Provide the [X, Y] coordinate of the cell's center where the given text is located.  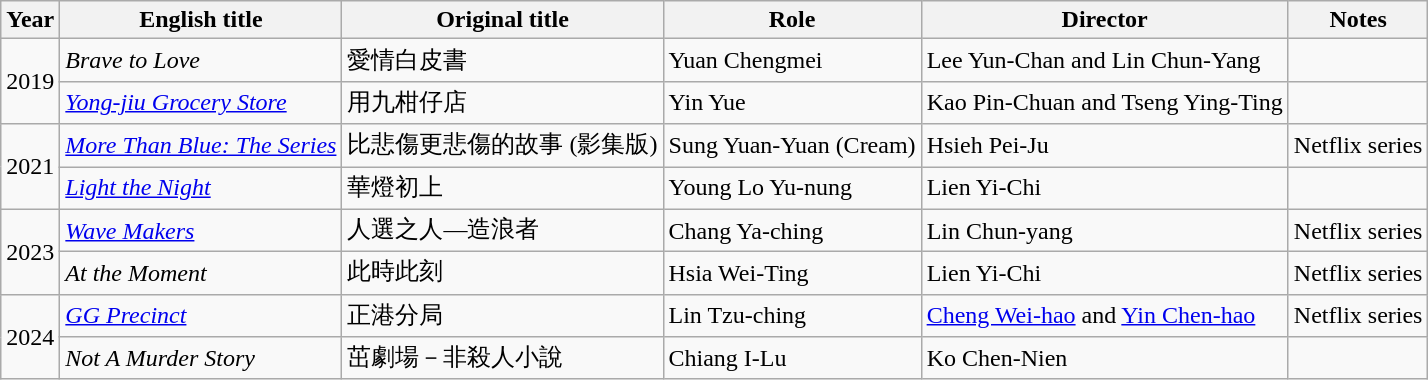
比悲傷更悲傷的故事 (影集版) [502, 146]
茁劇場－非殺人小說 [502, 358]
Lee Yun-Chan and Lin Chun-Yang [1104, 60]
English title [201, 20]
Yong-jiu Grocery Store [201, 102]
Not A Murder Story [201, 358]
Lin Tzu-ching [792, 316]
愛情白皮書 [502, 60]
Ko Chen-Nien [1104, 358]
人選之人—造浪者 [502, 230]
Chiang I-Lu [792, 358]
Year [30, 20]
Hsieh Pei-Ju [1104, 146]
2024 [30, 336]
Yuan Chengmei [792, 60]
此時此刻 [502, 274]
2021 [30, 166]
Light the Night [201, 188]
Young Lo Yu-nung [792, 188]
Yin Yue [792, 102]
More Than Blue: The Series [201, 146]
Role [792, 20]
用九柑仔店 [502, 102]
Brave to Love [201, 60]
Wave Makers [201, 230]
Notes [1358, 20]
Lin Chun-yang [1104, 230]
Chang Ya-ching [792, 230]
2023 [30, 252]
At the Moment [201, 274]
Kao Pin-Chuan and Tseng Ying-Ting [1104, 102]
GG Precinct [201, 316]
Hsia Wei-Ting [792, 274]
2019 [30, 82]
Sung Yuan-Yuan (Cream) [792, 146]
Original title [502, 20]
正港分局 [502, 316]
Cheng Wei-hao and Yin Chen-hao [1104, 316]
Director [1104, 20]
華燈初上 [502, 188]
